From the cell containing the given text, extract its center point as [x, y] coordinate. 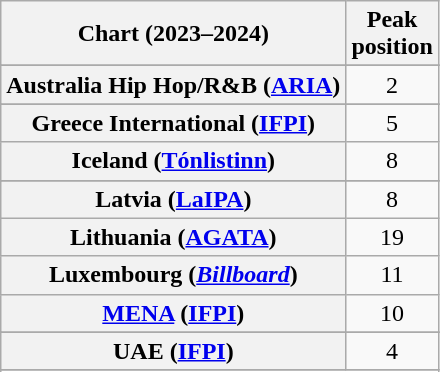
Chart (2023–2024) [174, 34]
Luxembourg (Billboard) [174, 275]
5 [392, 123]
11 [392, 275]
2 [392, 85]
10 [392, 313]
Iceland (Tónlistinn) [174, 161]
19 [392, 237]
Greece International (IFPI) [174, 123]
MENA (IFPI) [174, 313]
Latvia (LaIPA) [174, 199]
4 [392, 351]
Australia Hip Hop/R&B (ARIA) [174, 85]
UAE (IFPI) [174, 351]
Lithuania (AGATA) [174, 237]
Peakposition [392, 34]
